Search for the cell housing the specified text and yield its [x, y] center coordinate. 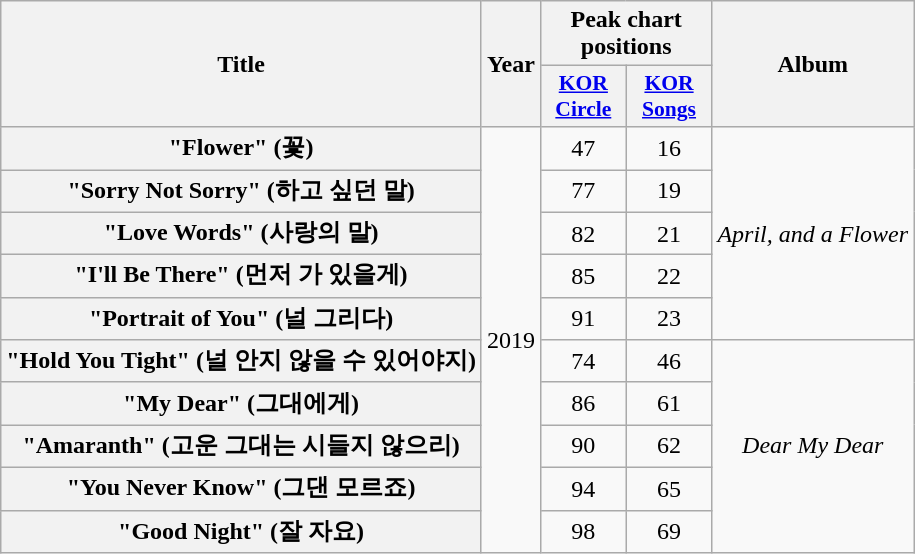
98 [583, 532]
Title [242, 64]
2019 [510, 340]
86 [583, 404]
21 [669, 234]
23 [669, 318]
"Sorry Not Sorry" (하고 싶던 말) [242, 192]
Year [510, 64]
62 [669, 446]
April, and a Flower [813, 234]
KORCircle [583, 96]
47 [583, 148]
94 [583, 488]
91 [583, 318]
19 [669, 192]
"Hold You Tight" (널 안지 않을 수 있어야지) [242, 362]
"Flower" (꽃) [242, 148]
Peak chart positions [626, 34]
"You Never Know" (그댄 모르죠) [242, 488]
Dear My Dear [813, 446]
KORSongs [669, 96]
"Love Words" (사랑의 말) [242, 234]
22 [669, 276]
"My Dear" (그대에게) [242, 404]
69 [669, 532]
90 [583, 446]
65 [669, 488]
74 [583, 362]
85 [583, 276]
82 [583, 234]
"I'll Be There" (먼저 가 있을게) [242, 276]
46 [669, 362]
16 [669, 148]
"Portrait of You" (널 그리다) [242, 318]
61 [669, 404]
Album [813, 64]
"Amaranth" (고운 그대는 시들지 않으리) [242, 446]
"Good Night" (잘 자요) [242, 532]
77 [583, 192]
